Determine the (x, y) coordinate at the center of the cell enclosing the given text.  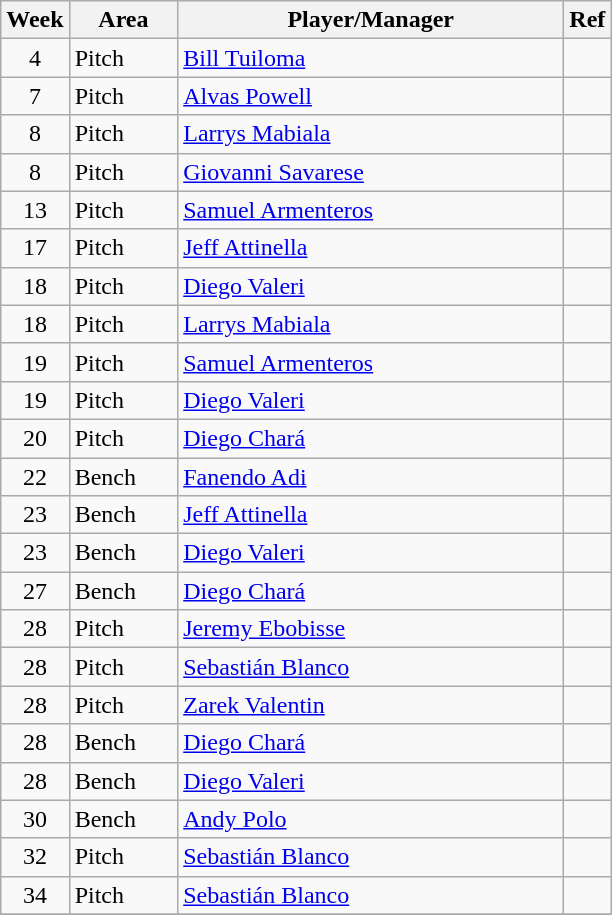
30 (35, 819)
27 (35, 591)
Alvas Powell (371, 96)
32 (35, 857)
Fanendo Adi (371, 477)
7 (35, 96)
Ref (588, 20)
20 (35, 438)
Andy Polo (371, 819)
13 (35, 210)
Bill Tuiloma (371, 58)
4 (35, 58)
17 (35, 248)
Giovanni Savarese (371, 172)
Player/Manager (371, 20)
Week (35, 20)
Area (124, 20)
34 (35, 895)
Zarek Valentin (371, 705)
22 (35, 477)
Jeremy Ebobisse (371, 629)
